Pinpoint the cell where the given text exists, returning its [x, y] midpoint coordinate. 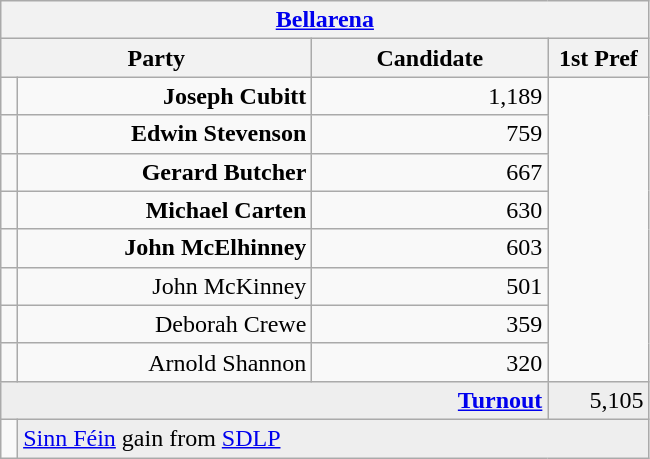
Sinn Féin gain from SDLP [334, 438]
359 [430, 324]
Bellarena [325, 20]
501 [430, 286]
1,189 [430, 96]
Arnold Shannon [165, 362]
1st Pref [598, 58]
603 [430, 248]
John McElhinney [165, 248]
Edwin Stevenson [165, 134]
320 [430, 362]
5,105 [598, 400]
759 [430, 134]
Gerard Butcher [165, 172]
Party [156, 58]
Joseph Cubitt [165, 96]
Michael Carten [165, 210]
Turnout [274, 400]
667 [430, 172]
630 [430, 210]
Candidate [430, 58]
Deborah Crewe [165, 324]
John McKinney [165, 286]
